Provide the (X, Y) coordinate of the cell's center where the given text is located.  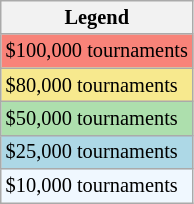
$50,000 tournaments (97, 118)
$100,000 tournaments (97, 51)
Legend (97, 17)
$10,000 tournaments (97, 186)
$25,000 tournaments (97, 152)
$80,000 tournaments (97, 85)
